Capture the cell that displays the provided text and extract its [X, Y] central coordinate. 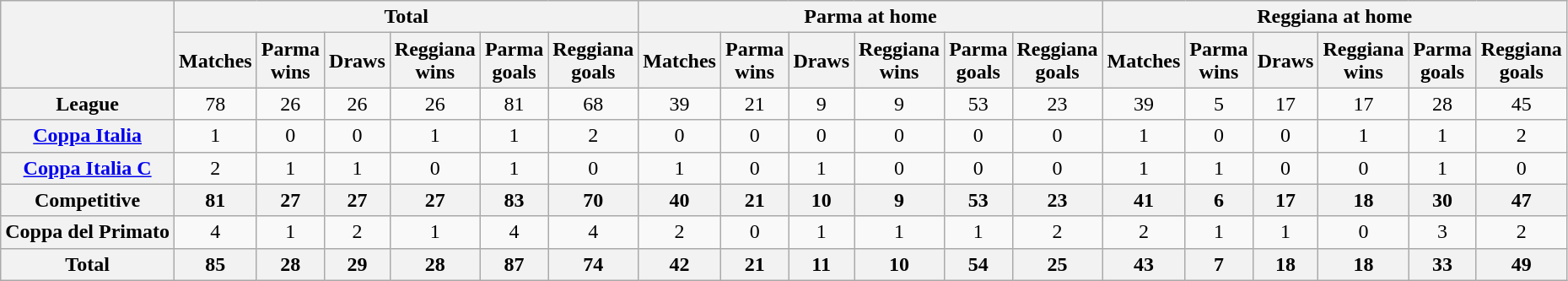
85 [215, 264]
League [88, 104]
Reggiana at home [1334, 17]
30 [1442, 200]
Coppa del Primato [88, 232]
49 [1522, 264]
68 [594, 104]
6 [1219, 200]
Parma at home [870, 17]
5 [1219, 104]
Coppa Italia C [88, 168]
45 [1522, 104]
70 [594, 200]
83 [514, 200]
54 [978, 264]
47 [1522, 200]
Coppa Italia [88, 136]
78 [215, 104]
41 [1144, 200]
Competitive [88, 200]
11 [822, 264]
29 [358, 264]
87 [514, 264]
3 [1442, 232]
43 [1144, 264]
40 [680, 200]
74 [594, 264]
33 [1442, 264]
42 [680, 264]
7 [1219, 264]
25 [1058, 264]
